Provide the [X, Y] coordinate of the cell's center where the given text is located.  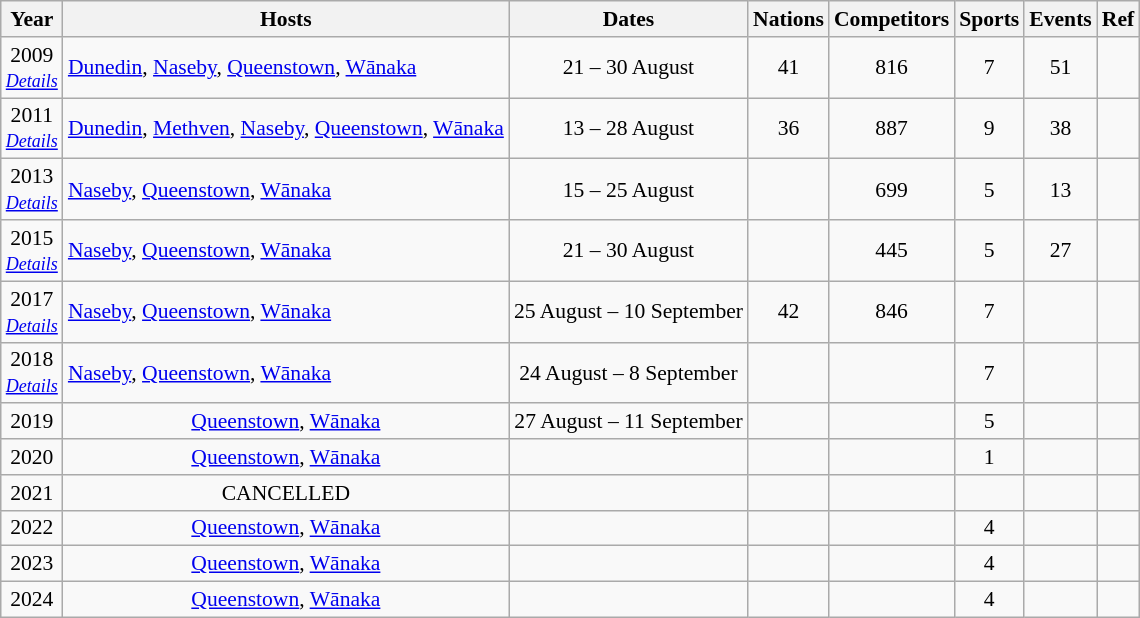
445 [892, 250]
27 August – 11 September [628, 422]
24 August – 8 September [628, 372]
25 August – 10 September [628, 312]
2020 [32, 457]
Sports [989, 19]
38 [1060, 128]
Competitors [892, 19]
1 [989, 457]
887 [892, 128]
CANCELLED [286, 493]
41 [788, 68]
846 [892, 312]
2024 [32, 600]
36 [788, 128]
2018Details [32, 372]
27 [1060, 250]
2011Details [32, 128]
2019 [32, 422]
Dates [628, 19]
2023 [32, 564]
Nations [788, 19]
51 [1060, 68]
Dunedin, Methven, Naseby, Queenstown, Wānaka [286, 128]
15 – 25 August [628, 190]
816 [892, 68]
Dunedin, Naseby, Queenstown, Wānaka [286, 68]
Year [32, 19]
699 [892, 190]
2021 [32, 493]
9 [989, 128]
13 [1060, 190]
2017Details [32, 312]
Hosts [286, 19]
13 – 28 August [628, 128]
Ref [1118, 19]
2013Details [32, 190]
Events [1060, 19]
2022 [32, 528]
2015Details [32, 250]
2009Details [32, 68]
42 [788, 312]
